Output the (x, y) coordinate of the center of the cell containing the given text.  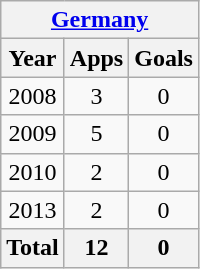
2010 (33, 172)
Total (33, 248)
Year (33, 58)
2009 (33, 134)
5 (96, 134)
Germany (100, 20)
3 (96, 96)
12 (96, 248)
Goals (164, 58)
2013 (33, 210)
2008 (33, 96)
Apps (96, 58)
